Pinpoint the cell where the given text exists, returning its (x, y) midpoint coordinate. 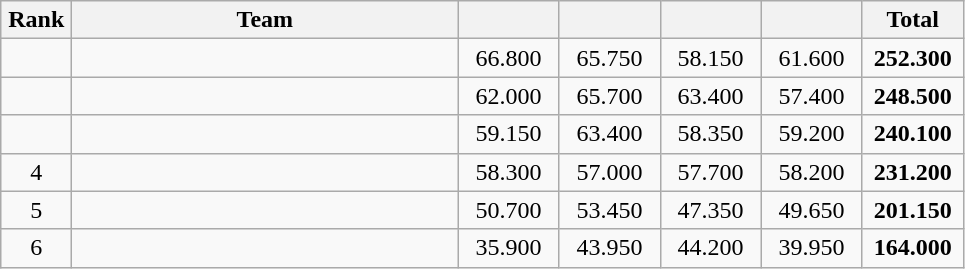
57.700 (710, 172)
6 (36, 248)
65.750 (610, 58)
57.000 (610, 172)
Total (912, 20)
62.000 (508, 96)
44.200 (710, 248)
59.150 (508, 134)
58.200 (812, 172)
59.200 (812, 134)
39.950 (812, 248)
231.200 (912, 172)
4 (36, 172)
Rank (36, 20)
5 (36, 210)
201.150 (912, 210)
58.350 (710, 134)
248.500 (912, 96)
66.800 (508, 58)
252.300 (912, 58)
35.900 (508, 248)
65.700 (610, 96)
43.950 (610, 248)
240.100 (912, 134)
164.000 (912, 248)
57.400 (812, 96)
58.150 (710, 58)
53.450 (610, 210)
Team (265, 20)
58.300 (508, 172)
50.700 (508, 210)
49.650 (812, 210)
61.600 (812, 58)
47.350 (710, 210)
